Provide the (X, Y) coordinate of the cell's center where the given text is located.  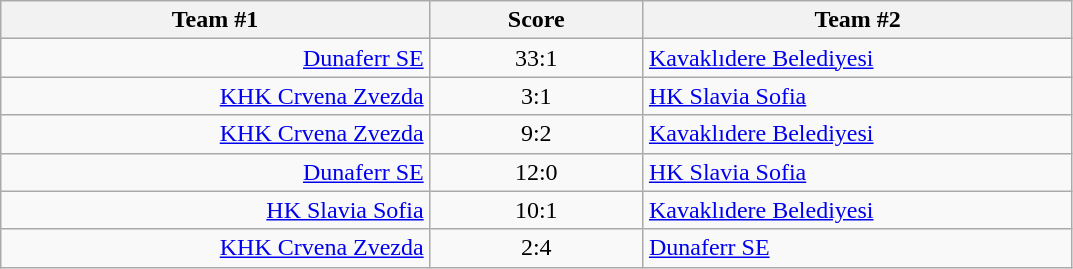
10:1 (536, 210)
33:1 (536, 58)
Score (536, 20)
2:4 (536, 248)
12:0 (536, 172)
Team #2 (857, 20)
3:1 (536, 96)
Team #1 (215, 20)
9:2 (536, 134)
